Pinpoint the cell where the given text exists, returning its (x, y) midpoint coordinate. 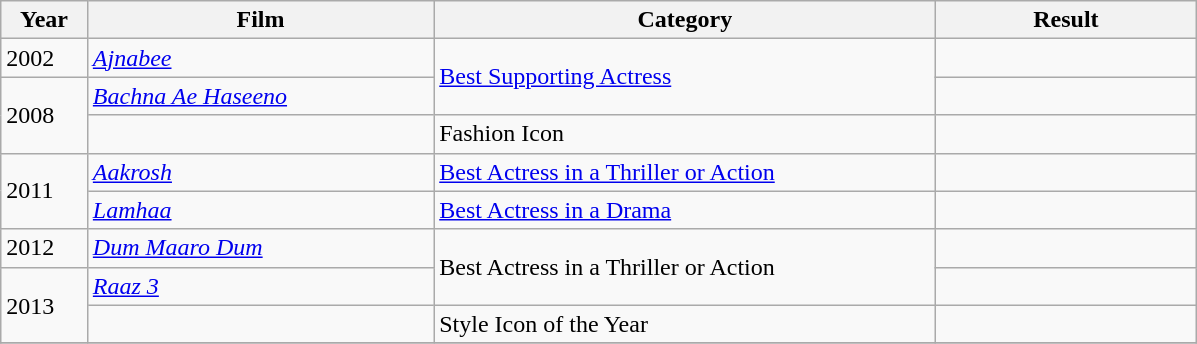
Bachna Ae Haseeno (260, 96)
Raaz 3 (260, 286)
2008 (44, 115)
Aakrosh (260, 172)
Ajnabee (260, 58)
Film (260, 20)
Year (44, 20)
Dum Maaro Dum (260, 248)
2012 (44, 248)
Lamhaa (260, 210)
2002 (44, 58)
Best Supporting Actress (685, 77)
Best Actress in a Drama (685, 210)
Fashion Icon (685, 134)
Category (685, 20)
Style Icon of the Year (685, 324)
2013 (44, 305)
Result (1066, 20)
2011 (44, 191)
